Detect which cell encompasses the target text, then output its [x, y] center coordinate. 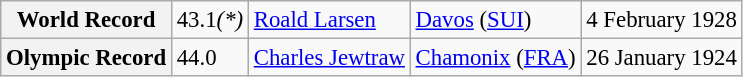
26 January 1924 [662, 58]
Charles Jewtraw [329, 58]
World Record [86, 20]
Olympic Record [86, 58]
44.0 [210, 58]
Roald Larsen [329, 20]
Chamonix (FRA) [496, 58]
4 February 1928 [662, 20]
Davos (SUI) [496, 20]
43.1(*) [210, 20]
